Detect which cell encompasses the target text, then output its [x, y] center coordinate. 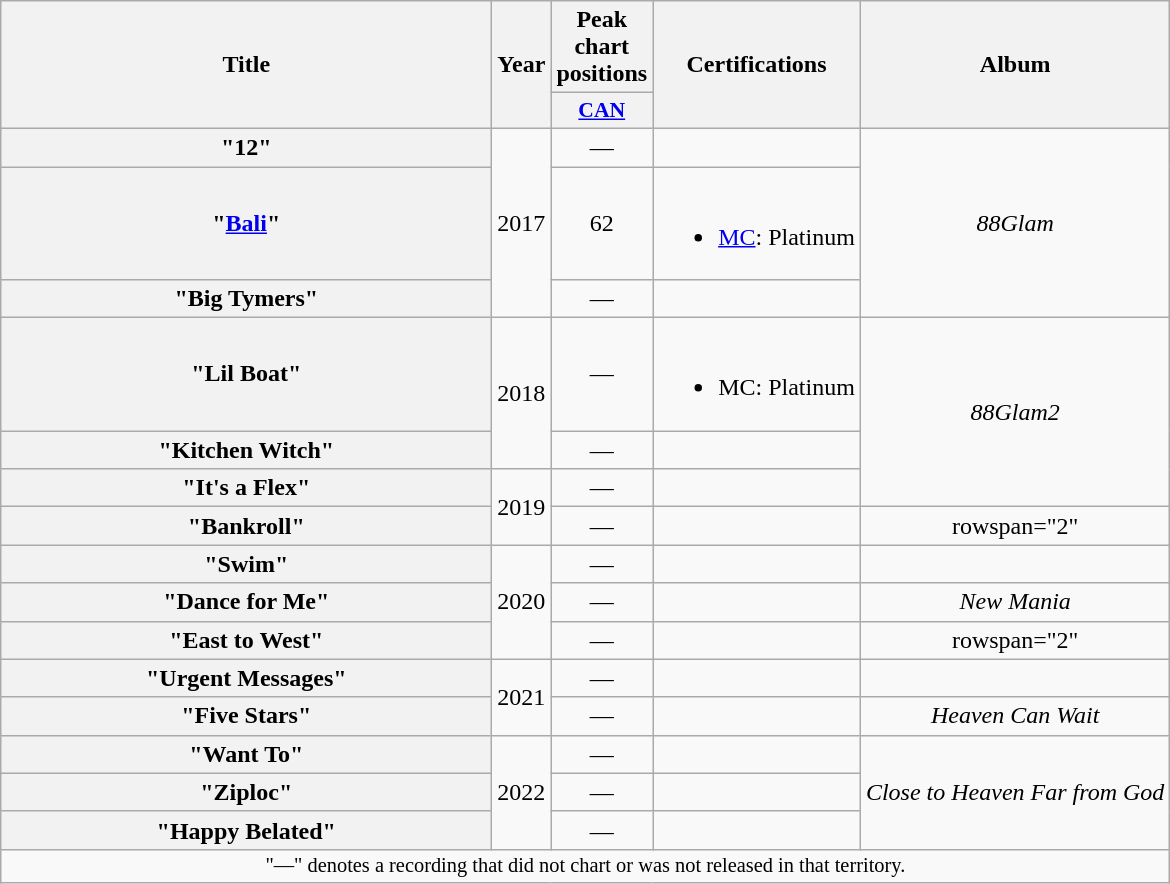
"Bankroll" [246, 526]
2021 [522, 697]
Heaven Can Wait [1014, 716]
"Bali" [246, 222]
Close to Heaven Far from God [1014, 792]
"Big Tymers" [246, 299]
2018 [522, 394]
"It's a Flex" [246, 488]
"Kitchen Witch" [246, 450]
"Swim" [246, 564]
Title [246, 65]
New Mania [1014, 602]
CAN [602, 111]
Album [1014, 65]
"12" [246, 147]
2020 [522, 602]
Year [522, 65]
"Ziploc" [246, 792]
2019 [522, 507]
"Lil Boat" [246, 374]
"East to West" [246, 640]
"Happy Belated" [246, 830]
"Dance for Me" [246, 602]
2022 [522, 792]
"Five Stars" [246, 716]
"Urgent Messages" [246, 678]
62 [602, 222]
Peak chart positions [602, 47]
Certifications [757, 65]
"Want To" [246, 754]
88Glam2 [1014, 412]
"—" denotes a recording that did not chart or was not released in that territory. [586, 866]
88Glam [1014, 222]
2017 [522, 222]
